Detect which cell encompasses the target text, then output its (x, y) center coordinate. 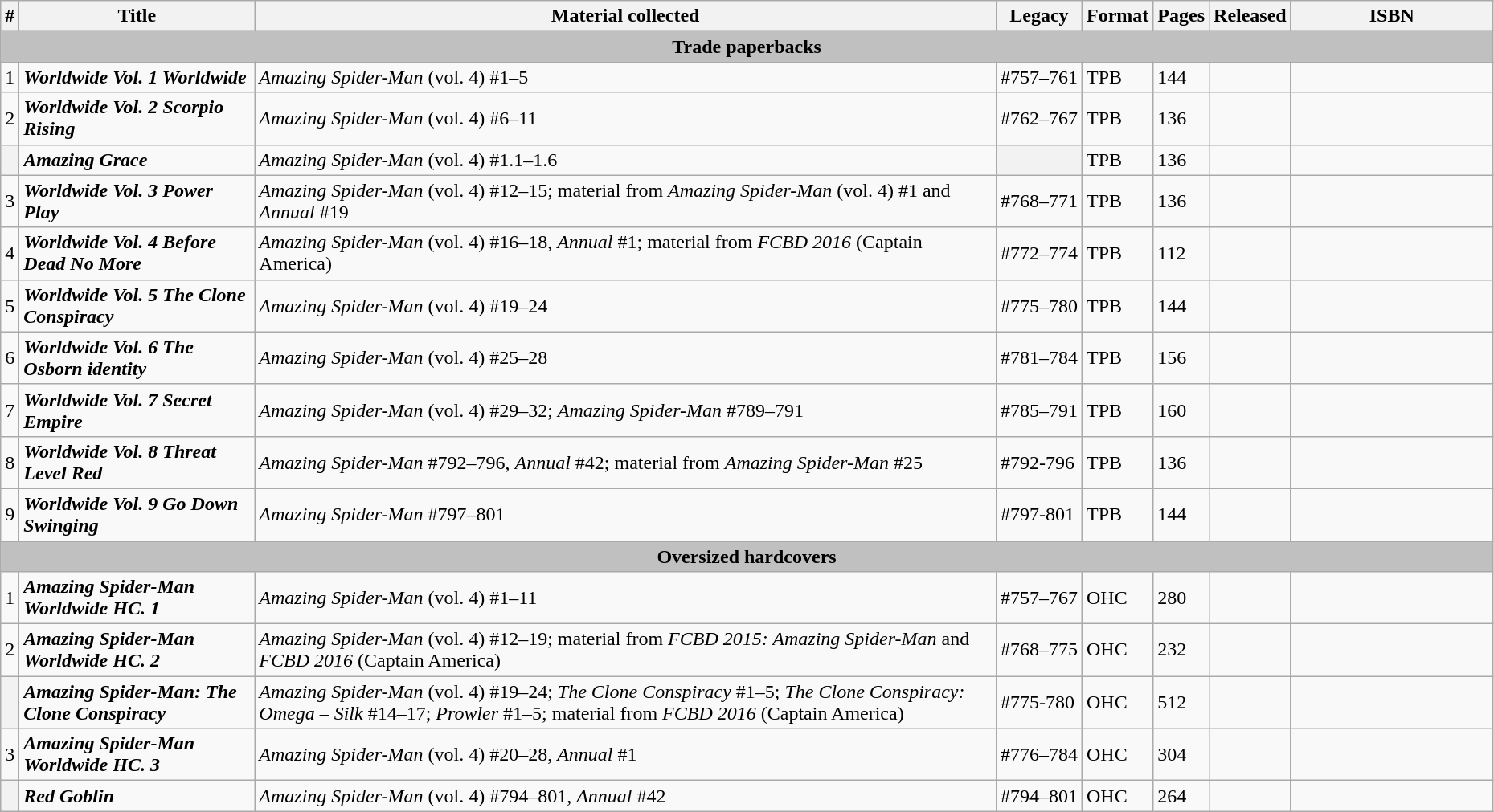
Amazing Spider-Man (vol. 4) #794–801, Annual #42 (625, 796)
#775–780 (1038, 305)
Amazing Spider-Man #792–796, Annual #42; material from Amazing Spider-Man #25 (625, 463)
156 (1181, 358)
Amazing Spider-Man (vol. 4) #20–28, Annual #1 (625, 755)
Worldwide Vol. 2 Scorpio Rising (137, 119)
Amazing Spider-Man (vol. 4) #6–11 (625, 119)
Worldwide Vol. 6 The Osborn identity (137, 358)
Worldwide Vol. 3 Power Play (137, 201)
Title (137, 16)
160 (1181, 410)
4 (10, 254)
5 (10, 305)
#768–775 (1038, 651)
Amazing Spider-Man Worldwide HC. 2 (137, 651)
6 (10, 358)
Amazing Spider-Man (vol. 4) #1.1–1.6 (625, 160)
Worldwide Vol. 9 Go Down Swinging (137, 514)
Worldwide Vol. 4 Before Dead No More (137, 254)
Amazing Spider-Man (vol. 4) #16–18, Annual #1; material from FCBD 2016 (Captain America) (625, 254)
#762–767 (1038, 119)
Amazing Spider-Man (vol. 4) #12–15; material from Amazing Spider-Man (vol. 4) #1 and Annual #19 (625, 201)
#776–784 (1038, 755)
Amazing Spider-Man Worldwide HC. 3 (137, 755)
Amazing Spider-Man (vol. 4) #19–24 (625, 305)
Worldwide Vol. 1 Worldwide (137, 77)
232 (1181, 651)
Amazing Spider-Man #797–801 (625, 514)
#757–767 (1038, 598)
304 (1181, 755)
ISBN (1392, 16)
Amazing Spider-Man: The Clone Conspiracy (137, 702)
# (10, 16)
8 (10, 463)
#757–761 (1038, 77)
#792-796 (1038, 463)
Amazing Spider-Man (vol. 4) #12–19; material from FCBD 2015: Amazing Spider-Man and FCBD 2016 (Captain America) (625, 651)
#797-801 (1038, 514)
7 (10, 410)
Amazing Spider-Man (vol. 4) #1–11 (625, 598)
Worldwide Vol. 8 Threat Level Red (137, 463)
Released (1250, 16)
Legacy (1038, 16)
Amazing Spider-Man Worldwide HC. 1 (137, 598)
Oversized hardcovers (747, 557)
Pages (1181, 16)
Material collected (625, 16)
264 (1181, 796)
Format (1117, 16)
280 (1181, 598)
Trade paperbacks (747, 47)
Worldwide Vol. 7 Secret Empire (137, 410)
#768–771 (1038, 201)
#785–791 (1038, 410)
Red Goblin (137, 796)
#781–784 (1038, 358)
#775-780 (1038, 702)
9 (10, 514)
112 (1181, 254)
Amazing Spider-Man (vol. 4) #25–28 (625, 358)
#772–774 (1038, 254)
Amazing Spider-Man (vol. 4) #1–5 (625, 77)
Worldwide Vol. 5 The Clone Conspiracy (137, 305)
#794–801 (1038, 796)
Amazing Spider-Man (vol. 4) #29–32; Amazing Spider-Man #789–791 (625, 410)
Amazing Grace (137, 160)
512 (1181, 702)
